Extract the [x, y] coordinate from the center of the cell holding the provided text.  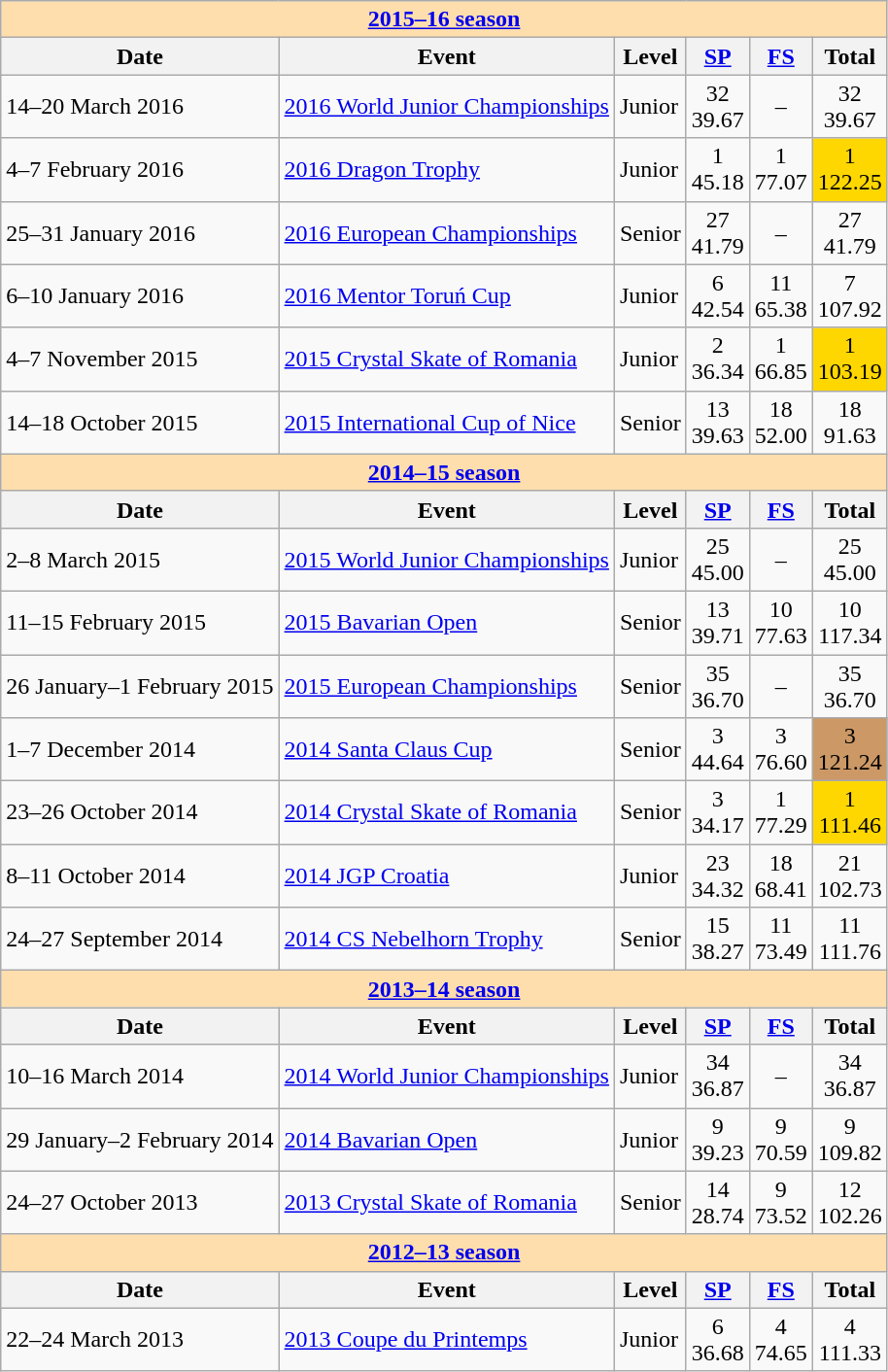
2015 Bavarian Open [447, 622]
3 76.60 [781, 750]
18 52.00 [781, 422]
15 38.27 [717, 939]
2014–15 season [445, 472]
10 117.34 [849, 622]
13 39.71 [717, 622]
26 January–1 February 2015 [140, 686]
14–18 October 2015 [140, 422]
23 34.32 [717, 876]
9 70.59 [781, 1139]
2012–13 season [445, 1252]
4–7 February 2016 [140, 169]
8–11 October 2014 [140, 876]
6 42.54 [717, 295]
22–24 March 2013 [140, 1339]
2014 Crystal Skate of Romania [447, 812]
2 36.34 [717, 360]
6 36.68 [717, 1339]
2016 World Junior Championships [447, 107]
25–31 January 2016 [140, 233]
18 68.41 [781, 876]
3 44.64 [717, 750]
2016 European Championships [447, 233]
2016 Mentor Toruń Cup [447, 295]
1 45.18 [717, 169]
4 111.33 [849, 1339]
9 109.82 [849, 1139]
12 102.26 [849, 1203]
1 103.19 [849, 360]
2015 European Championships [447, 686]
2016 Dragon Trophy [447, 169]
4–7 November 2015 [140, 360]
2–8 March 2015 [140, 560]
2015 World Junior Championships [447, 560]
24–27 September 2014 [140, 939]
14–20 March 2016 [140, 107]
1 77.29 [781, 812]
10 77.63 [781, 622]
14 28.74 [717, 1203]
2013 Coupe du Printemps [447, 1339]
1–7 December 2014 [140, 750]
29 January–2 February 2014 [140, 1139]
2014 Santa Claus Cup [447, 750]
3 34.17 [717, 812]
1 122.25 [849, 169]
2015 Crystal Skate of Romania [447, 360]
2013–14 season [445, 989]
21 102.73 [849, 876]
2014 JGP Croatia [447, 876]
24–27 October 2013 [140, 1203]
9 73.52 [781, 1203]
1 77.07 [781, 169]
3 121.24 [849, 750]
1 66.85 [781, 360]
23–26 October 2014 [140, 812]
2013 Crystal Skate of Romania [447, 1203]
18 91.63 [849, 422]
10–16 March 2014 [140, 1077]
11 65.38 [781, 295]
2014 Bavarian Open [447, 1139]
11 111.76 [849, 939]
2015 International Cup of Nice [447, 422]
1 111.46 [849, 812]
2014 World Junior Championships [447, 1077]
11–15 February 2015 [140, 622]
4 74.65 [781, 1339]
2014 CS Nebelhorn Trophy [447, 939]
13 39.63 [717, 422]
9 39.23 [717, 1139]
11 73.49 [781, 939]
7 107.92 [849, 295]
6–10 January 2016 [140, 295]
2015–16 season [445, 19]
